Search for the cell housing the specified text and yield its [X, Y] center coordinate. 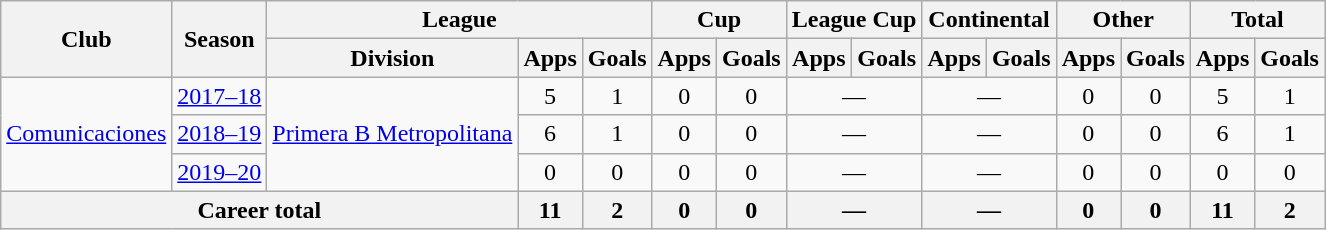
2018–19 [220, 134]
Total [1257, 20]
League Cup [854, 20]
Division [392, 58]
Continental [989, 20]
Club [86, 39]
2019–20 [220, 172]
Season [220, 39]
Comunicaciones [86, 134]
Other [1123, 20]
2017–18 [220, 96]
Primera B Metropolitana [392, 134]
League [460, 20]
Cup [719, 20]
Career total [260, 210]
